Detect which cell encompasses the target text, then output its (X, Y) center coordinate. 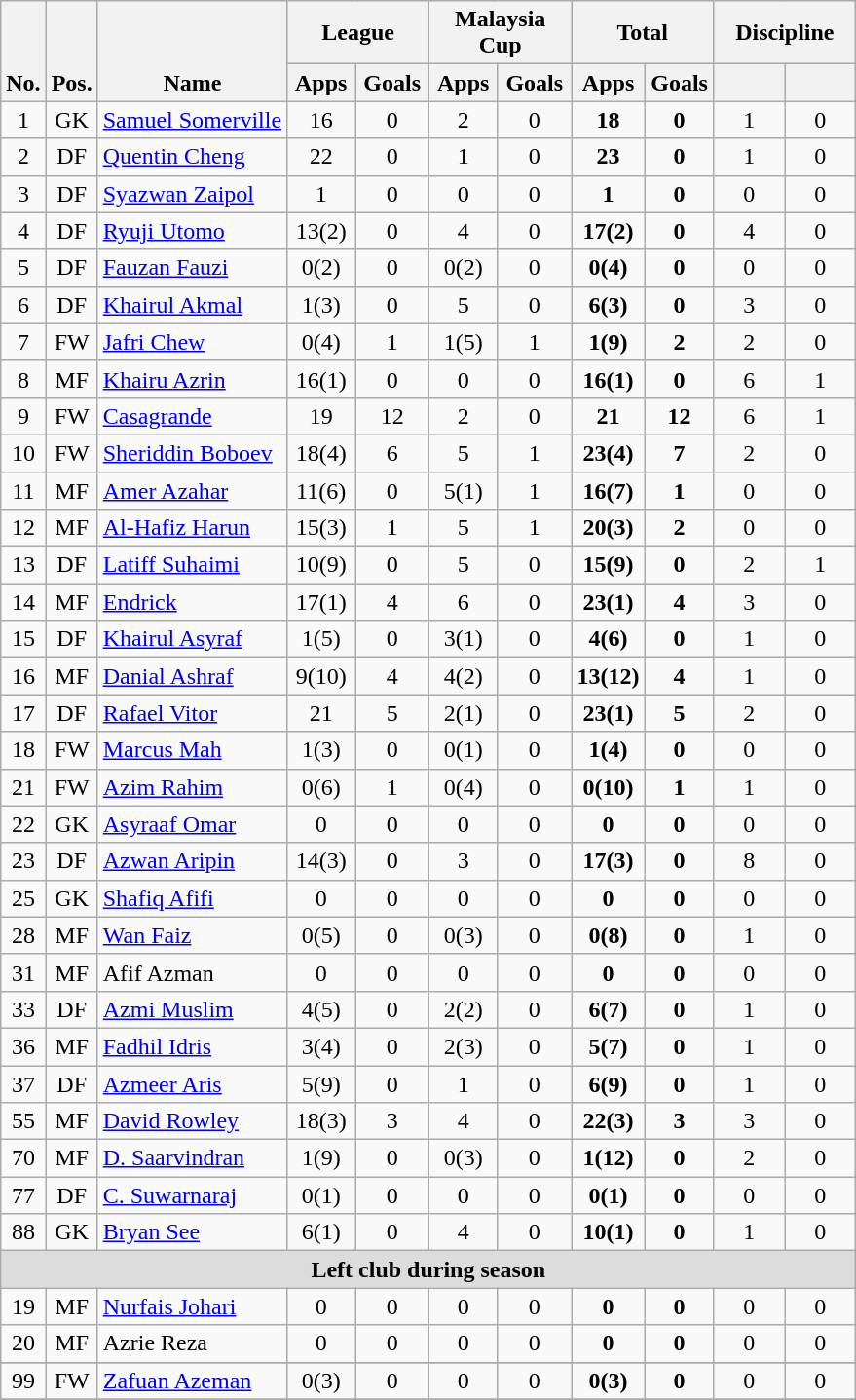
Khairul Akmal (192, 305)
2(2) (464, 1009)
Name (192, 51)
18(4) (321, 453)
0(5) (321, 935)
C. Suwarnaraj (192, 1195)
Azmi Muslim (192, 1009)
D. Saarvindran (192, 1158)
17(1) (321, 602)
55 (23, 1121)
Azmeer Aris (192, 1084)
0(10) (609, 787)
4(2) (464, 676)
Left club during season (428, 1269)
2(3) (464, 1046)
Endrick (192, 602)
10(1) (609, 1232)
99 (23, 1381)
Zafuan Azeman (192, 1381)
Syazwan Zaipol (192, 194)
No. (23, 51)
13 (23, 565)
Discipline (785, 33)
36 (23, 1046)
6(3) (609, 305)
Azwan Aripin (192, 861)
4(5) (321, 1009)
Fadhil Idris (192, 1046)
77 (23, 1195)
10(9) (321, 565)
70 (23, 1158)
5(1) (464, 490)
4(6) (609, 639)
0(8) (609, 935)
11(6) (321, 490)
Al-Hafiz Harun (192, 528)
Khairu Azrin (192, 379)
Quentin Cheng (192, 157)
Rafael Vitor (192, 713)
1(12) (609, 1158)
10 (23, 453)
6(7) (609, 1009)
Marcus Mah (192, 750)
14 (23, 602)
Bryan See (192, 1232)
5(7) (609, 1046)
3(4) (321, 1046)
9 (23, 416)
Nurfais Johari (192, 1306)
Pos. (72, 51)
14(3) (321, 861)
Total (643, 33)
6(1) (321, 1232)
Sheriddin Boboev (192, 453)
Casagrande (192, 416)
23(4) (609, 453)
Khairul Asyraf (192, 639)
Asyraaf Omar (192, 824)
17(3) (609, 861)
Wan Faiz (192, 935)
Afif Azman (192, 972)
Shafiq Afifi (192, 898)
League (358, 33)
Danial Ashraf (192, 676)
Samuel Somerville (192, 120)
16(7) (609, 490)
6(9) (609, 1084)
17 (23, 713)
Fauzan Fauzi (192, 268)
9(10) (321, 676)
18(3) (321, 1121)
Azrie Reza (192, 1343)
Azim Rahim (192, 787)
13(12) (609, 676)
15(9) (609, 565)
0(6) (321, 787)
28 (23, 935)
1(4) (609, 750)
20(3) (609, 528)
25 (23, 898)
15(3) (321, 528)
22(3) (609, 1121)
2(1) (464, 713)
Ryuji Utomo (192, 231)
Malaysia Cup (501, 33)
17(2) (609, 231)
David Rowley (192, 1121)
3(1) (464, 639)
5(9) (321, 1084)
31 (23, 972)
13(2) (321, 231)
11 (23, 490)
Amer Azahar (192, 490)
37 (23, 1084)
Latiff Suhaimi (192, 565)
15 (23, 639)
33 (23, 1009)
20 (23, 1343)
Jafri Chew (192, 342)
88 (23, 1232)
